Scan for the cell matching the given text and deliver its [X, Y] coordinate at center. 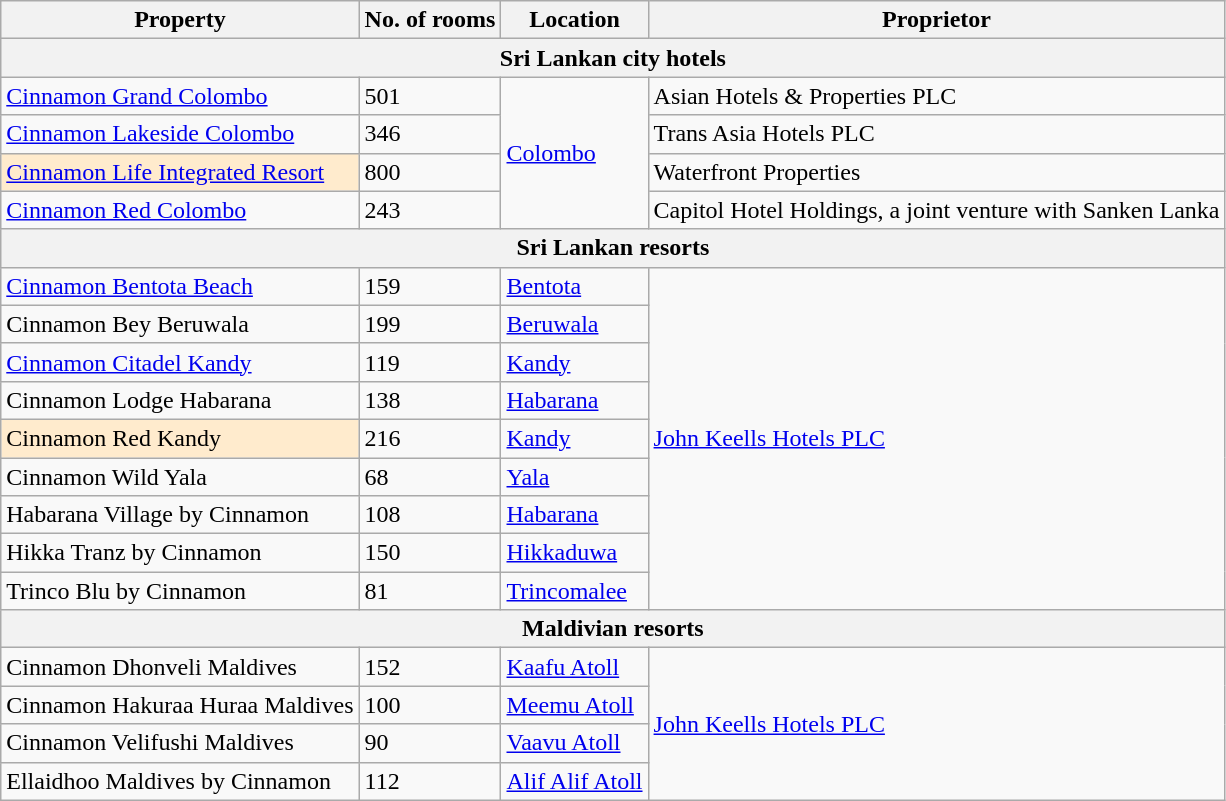
Capitol Hotel Holdings, a joint venture with Sanken Lanka [936, 210]
800 [430, 172]
159 [430, 286]
119 [430, 362]
152 [430, 667]
501 [430, 96]
100 [430, 705]
Cinnamon Lakeside Colombo [180, 134]
Cinnamon Citadel Kandy [180, 362]
Vaavu Atoll [574, 743]
Cinnamon Life Integrated Resort [180, 172]
68 [430, 477]
Cinnamon Red Colombo [180, 210]
Cinnamon Wild Yala [180, 477]
Yala [574, 477]
Cinnamon Dhonveli Maldives [180, 667]
Waterfront Properties [936, 172]
Ellaidhoo Maldives by Cinnamon [180, 781]
Cinnamon Bentota Beach [180, 286]
Habarana Village by Cinnamon [180, 515]
Hikkaduwa [574, 553]
Colombo [574, 153]
108 [430, 515]
Property [180, 20]
Hikka Tranz by Cinnamon [180, 553]
Trans Asia Hotels PLC [936, 134]
Trinco Blu by Cinnamon [180, 591]
Cinnamon Grand Colombo [180, 96]
Sri Lankan city hotels [613, 58]
Cinnamon Bey Beruwala [180, 324]
Bentota [574, 286]
Trincomalee [574, 591]
81 [430, 591]
Meemu Atoll [574, 705]
Maldivian resorts [613, 629]
199 [430, 324]
Asian Hotels & Properties PLC [936, 96]
Sri Lankan resorts [613, 248]
346 [430, 134]
Proprietor [936, 20]
90 [430, 743]
Cinnamon Lodge Habarana [180, 400]
243 [430, 210]
No. of rooms [430, 20]
Cinnamon Hakuraa Huraa Maldives [180, 705]
Kaafu Atoll [574, 667]
150 [430, 553]
216 [430, 438]
Cinnamon Red Kandy [180, 438]
112 [430, 781]
138 [430, 400]
Alif Alif Atoll [574, 781]
Location [574, 20]
Beruwala [574, 324]
Cinnamon Velifushi Maldives [180, 743]
